From the cell containing the given text, extract its center point as (x, y) coordinate. 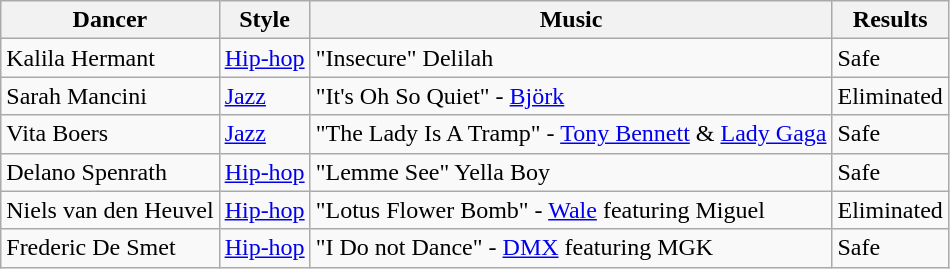
Music (571, 20)
Dancer (110, 20)
"Lemme See" Yella Boy (571, 172)
Frederic De Smet (110, 248)
"Insecure" Delilah (571, 58)
"The Lady Is A Tramp" - Tony Bennett & Lady Gaga (571, 134)
"Lotus Flower Bomb" - Wale featuring Miguel (571, 210)
Kalila Hermant (110, 58)
Style (264, 20)
Delano Spenrath (110, 172)
Vita Boers (110, 134)
"I Do not Dance" - DMX featuring MGK (571, 248)
Sarah Mancini (110, 96)
Niels van den Heuvel (110, 210)
Results (890, 20)
"It's Oh So Quiet" - Björk (571, 96)
